Capture the cell that displays the provided text and extract its (x, y) central coordinate. 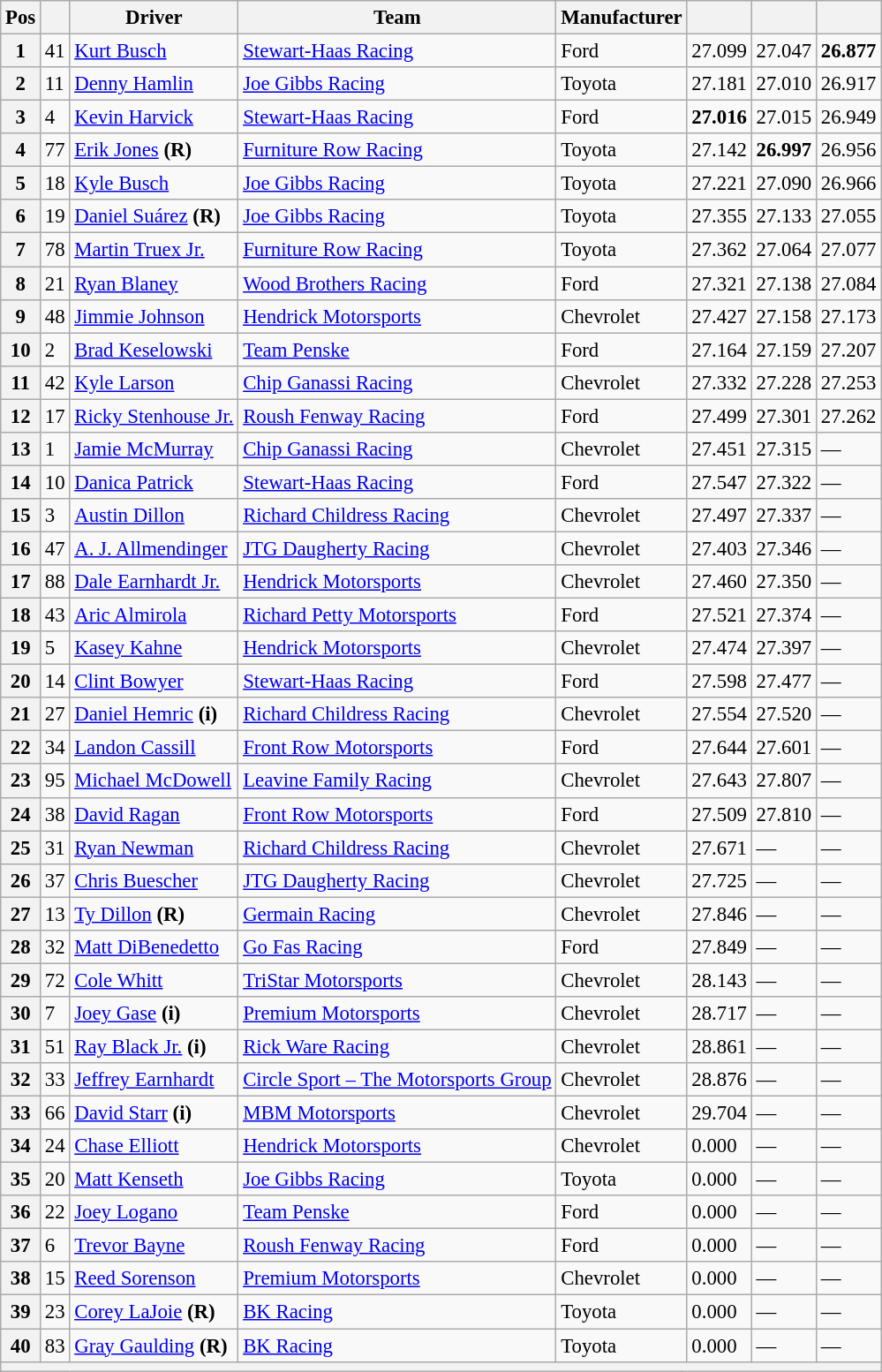
27.554 (719, 714)
Daniel Suárez (R) (154, 216)
Trevor Bayne (154, 1246)
27.807 (784, 781)
78 (55, 250)
27.084 (849, 283)
27.010 (784, 84)
Leavine Family Racing (397, 781)
Kevin Harvick (154, 117)
27.173 (849, 316)
Joey Logano (154, 1212)
Germain Racing (397, 914)
27.077 (849, 250)
Aric Almirola (154, 615)
77 (55, 150)
26.997 (784, 150)
26.877 (849, 51)
27.207 (849, 350)
27.262 (849, 416)
27.133 (784, 216)
Driver (154, 18)
27.644 (719, 748)
Matt Kenseth (154, 1180)
27.598 (719, 682)
Chris Buescher (154, 880)
27.460 (719, 582)
88 (55, 582)
9 (21, 316)
28.143 (719, 980)
51 (55, 1046)
Michael McDowell (154, 781)
28.861 (719, 1046)
Danica Patrick (154, 482)
27.451 (719, 449)
28 (21, 947)
Jimmie Johnson (154, 316)
39 (21, 1312)
27.064 (784, 250)
27.142 (719, 150)
27.346 (784, 548)
27.015 (784, 117)
Daniel Hemric (i) (154, 714)
26.956 (849, 150)
Ricky Stenhouse Jr. (154, 416)
66 (55, 1113)
Team (397, 18)
27.725 (719, 880)
Gray Gaulding (R) (154, 1346)
Martin Truex Jr. (154, 250)
Kyle Larson (154, 382)
27.016 (719, 117)
27.047 (784, 51)
27.849 (719, 947)
40 (21, 1346)
12 (21, 416)
27.374 (784, 615)
27.138 (784, 283)
Jamie McMurray (154, 449)
26.966 (849, 184)
27.671 (719, 848)
Ray Black Jr. (i) (154, 1046)
27.332 (719, 382)
27.221 (719, 184)
27.403 (719, 548)
Richard Petty Motorsports (397, 615)
Ryan Blaney (154, 283)
Kasey Kahne (154, 648)
27.520 (784, 714)
Dale Earnhardt Jr. (154, 582)
David Ragan (154, 814)
95 (55, 781)
Manufacturer (622, 18)
Matt DiBenedetto (154, 947)
27.547 (719, 482)
28.876 (719, 1080)
Landon Cassill (154, 748)
Erik Jones (R) (154, 150)
26.949 (849, 117)
26.917 (849, 84)
16 (21, 548)
27.321 (719, 283)
30 (21, 1014)
Chase Elliott (154, 1146)
Jeffrey Earnhardt (154, 1080)
28.717 (719, 1014)
29.704 (719, 1113)
36 (21, 1212)
Cole Whitt (154, 980)
27.315 (784, 449)
27.846 (719, 914)
Pos (21, 18)
27.810 (784, 814)
25 (21, 848)
27.090 (784, 184)
Ryan Newman (154, 848)
Wood Brothers Racing (397, 283)
27.350 (784, 582)
72 (55, 980)
Denny Hamlin (154, 84)
Reed Sorenson (154, 1279)
27.643 (719, 781)
27.322 (784, 482)
27.397 (784, 648)
27.099 (719, 51)
A. J. Allmendinger (154, 548)
41 (55, 51)
27.228 (784, 382)
27.509 (719, 814)
27.521 (719, 615)
83 (55, 1346)
TriStar Motorsports (397, 980)
Rick Ware Racing (397, 1046)
Corey LaJoie (R) (154, 1312)
Clint Bowyer (154, 682)
Ty Dillon (R) (154, 914)
Kyle Busch (154, 184)
8 (21, 283)
26 (21, 880)
Brad Keselowski (154, 350)
MBM Motorsports (397, 1113)
27.158 (784, 316)
43 (55, 615)
27.355 (719, 216)
27.497 (719, 516)
27.477 (784, 682)
35 (21, 1180)
Kurt Busch (154, 51)
47 (55, 548)
27.499 (719, 416)
48 (55, 316)
27.159 (784, 350)
27.164 (719, 350)
42 (55, 382)
Circle Sport – The Motorsports Group (397, 1080)
David Starr (i) (154, 1113)
27.055 (849, 216)
29 (21, 980)
27.427 (719, 316)
Go Fas Racing (397, 947)
27.337 (784, 516)
27.474 (719, 648)
Austin Dillon (154, 516)
27.362 (719, 250)
27.601 (784, 748)
Joey Gase (i) (154, 1014)
27.181 (719, 84)
27.301 (784, 416)
27.253 (849, 382)
